Scan for the cell matching the given text and deliver its [X, Y] coordinate at center. 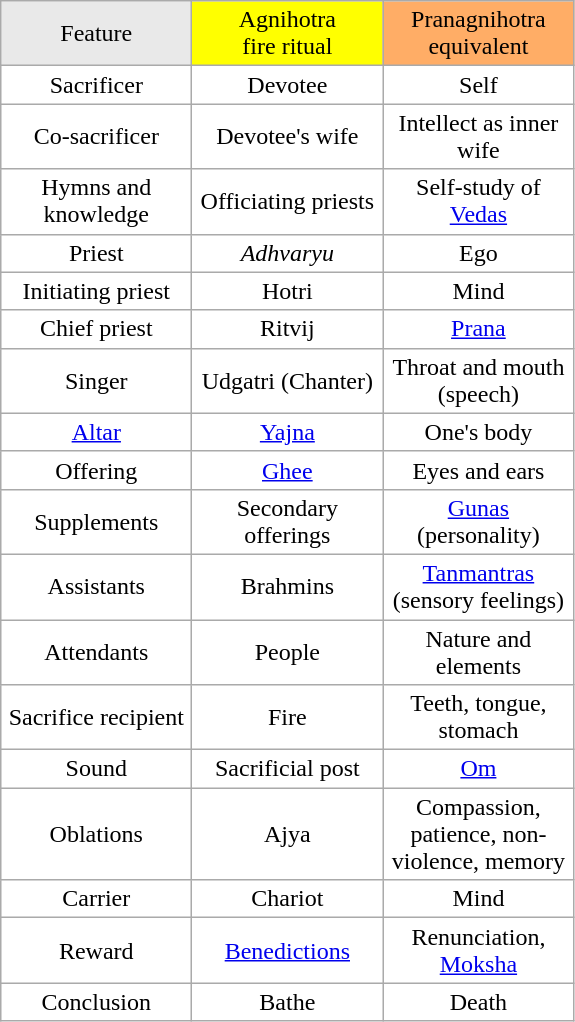
Udgatri (Chanter) [288, 380]
Gunas (personality) [478, 522]
Initiating priest [96, 291]
People [288, 652]
Sacrificer [96, 85]
Sound [96, 769]
Tanmantras (sensory feelings) [478, 586]
Offering [96, 470]
Renunciation, Moksha [478, 950]
Self [478, 85]
Devotee's wife [288, 136]
Conclusion [96, 1002]
Assistants [96, 586]
Feature [96, 34]
Ghee [288, 470]
Brahmins [288, 586]
Pranagnihotraequivalent [478, 34]
Om [478, 769]
Ritvij [288, 329]
Adhvaryu [288, 253]
Intellect as inner wife [478, 136]
Nature and elements [478, 652]
Carrier [96, 899]
Officiating priests [288, 202]
Hotri [288, 291]
Death [478, 1002]
Singer [96, 380]
Agnihotrafire ritual [288, 34]
Sacrificial post [288, 769]
Co-sacrificer [96, 136]
Ego [478, 253]
One's body [478, 432]
Chief priest [96, 329]
Prana [478, 329]
Throat and mouth (speech) [478, 380]
Self-study of Vedas [478, 202]
Hymns and knowledge [96, 202]
Oblations [96, 834]
Eyes and ears [478, 470]
Priest [96, 253]
Supplements [96, 522]
Attendants [96, 652]
Compassion, patience, non-violence, memory [478, 834]
Chariot [288, 899]
Reward [96, 950]
Fire [288, 718]
Ajya [288, 834]
Secondary offerings [288, 522]
Devotee [288, 85]
Sacrifice recipient [96, 718]
Benedictions [288, 950]
Altar [96, 432]
Yajna [288, 432]
Teeth, tongue, stomach [478, 718]
Bathe [288, 1002]
